Pinpoint the cell where the given text exists, returning its [x, y] midpoint coordinate. 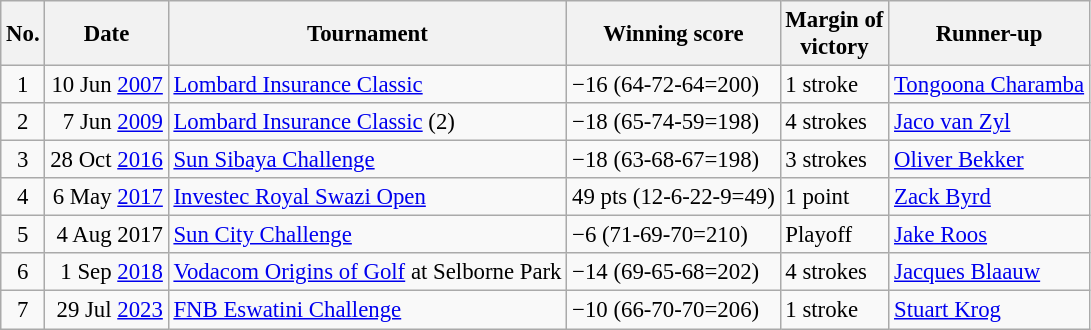
Oliver Bekker [990, 160]
−10 (66-70-70=206) [674, 310]
2 [23, 122]
No. [23, 34]
6 May 2017 [106, 197]
Runner-up [990, 34]
4 [23, 197]
1 point [834, 197]
3 [23, 160]
49 pts (12-6-22-9=49) [674, 197]
Zack Byrd [990, 197]
7 [23, 310]
Tournament [368, 34]
Vodacom Origins of Golf at Selborne Park [368, 273]
1 Sep 2018 [106, 273]
−6 (71-69-70=210) [674, 235]
Date [106, 34]
Tongoona Charamba [990, 85]
Stuart Krog [990, 310]
4 Aug 2017 [106, 235]
Jacques Blaauw [990, 273]
Investec Royal Swazi Open [368, 197]
Margin ofvictory [834, 34]
Jaco van Zyl [990, 122]
3 strokes [834, 160]
Lombard Insurance Classic [368, 85]
5 [23, 235]
−18 (65-74-59=198) [674, 122]
29 Jul 2023 [106, 310]
−18 (63-68-67=198) [674, 160]
Sun Sibaya Challenge [368, 160]
−16 (64-72-64=200) [674, 85]
Sun City Challenge [368, 235]
Playoff [834, 235]
Lombard Insurance Classic (2) [368, 122]
Winning score [674, 34]
1 [23, 85]
10 Jun 2007 [106, 85]
28 Oct 2016 [106, 160]
−14 (69-65-68=202) [674, 273]
7 Jun 2009 [106, 122]
Jake Roos [990, 235]
6 [23, 273]
FNB Eswatini Challenge [368, 310]
